Provide the (X, Y) coordinate of the cell's center where the given text is located.  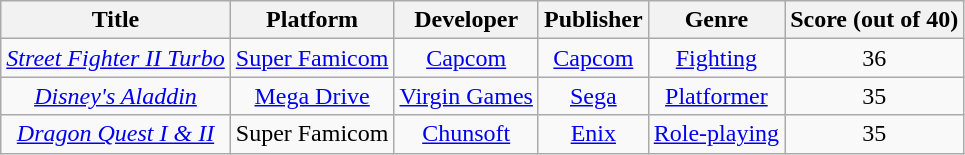
Score (out of 40) (874, 20)
Role-playing (716, 134)
Developer (466, 20)
Fighting (716, 58)
Enix (593, 134)
Platform (312, 20)
Chunsoft (466, 134)
Publisher (593, 20)
Disney's Aladdin (116, 96)
Title (116, 20)
Street Fighter II Turbo (116, 58)
Platformer (716, 96)
Genre (716, 20)
Dragon Quest I & II (116, 134)
Virgin Games (466, 96)
Mega Drive (312, 96)
36 (874, 58)
Sega (593, 96)
